Detect which cell encompasses the target text, then output its (X, Y) center coordinate. 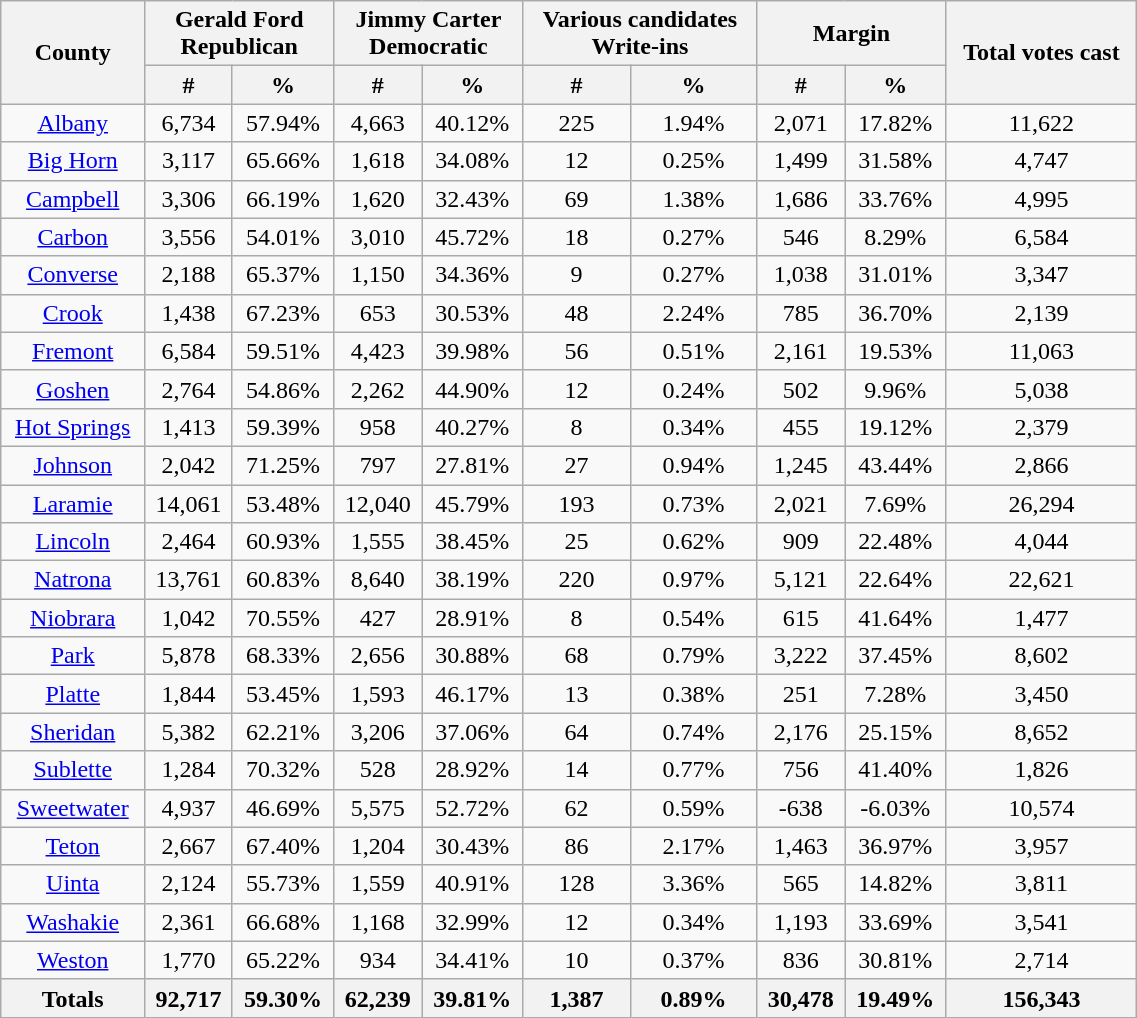
1,826 (1042, 770)
Goshen (73, 389)
Albany (73, 123)
0.59% (694, 808)
34.36% (472, 275)
66.68% (282, 922)
3,206 (378, 732)
41.64% (896, 618)
Crook (73, 313)
4,995 (1042, 199)
2,124 (189, 884)
38.19% (472, 580)
54.01% (282, 237)
33.69% (896, 922)
7.69% (896, 503)
69 (576, 199)
30.43% (472, 846)
36.70% (896, 313)
0.25% (694, 161)
2,464 (189, 542)
62 (576, 808)
Carbon (73, 237)
2,021 (801, 503)
34.41% (472, 960)
653 (378, 313)
62,239 (378, 998)
11,063 (1042, 351)
785 (801, 313)
40.12% (472, 123)
22.64% (896, 580)
12,040 (378, 503)
71.25% (282, 465)
14 (576, 770)
37.45% (896, 656)
2,667 (189, 846)
Sheridan (73, 732)
3,541 (1042, 922)
4,937 (189, 808)
5,382 (189, 732)
26,294 (1042, 503)
1,245 (801, 465)
4,423 (378, 351)
60.83% (282, 580)
1,477 (1042, 618)
2,656 (378, 656)
0.79% (694, 656)
3,957 (1042, 846)
7.28% (896, 694)
County (73, 52)
59.30% (282, 998)
10 (576, 960)
27.81% (472, 465)
11,622 (1042, 123)
67.23% (282, 313)
68 (576, 656)
36.97% (896, 846)
Uinta (73, 884)
Various candidatesWrite-ins (640, 34)
53.48% (282, 503)
756 (801, 770)
Totals (73, 998)
2,042 (189, 465)
0.38% (694, 694)
1,204 (378, 846)
4,747 (1042, 161)
Teton (73, 846)
25 (576, 542)
1,555 (378, 542)
0.54% (694, 618)
128 (576, 884)
Sweetwater (73, 808)
0.74% (694, 732)
1,168 (378, 922)
41.40% (896, 770)
2,764 (189, 389)
934 (378, 960)
3,117 (189, 161)
1,499 (801, 161)
14,061 (189, 503)
Washakie (73, 922)
48 (576, 313)
37.06% (472, 732)
Natrona (73, 580)
92,717 (189, 998)
67.40% (282, 846)
17.82% (896, 123)
1,593 (378, 694)
52.72% (472, 808)
Niobrara (73, 618)
8,602 (1042, 656)
46.69% (282, 808)
34.08% (472, 161)
19.53% (896, 351)
Park (73, 656)
0.89% (694, 998)
4,044 (1042, 542)
14.82% (896, 884)
45.79% (472, 503)
1,844 (189, 694)
Campbell (73, 199)
0.73% (694, 503)
19.49% (896, 998)
8.29% (896, 237)
1,618 (378, 161)
3,222 (801, 656)
38.45% (472, 542)
5,575 (378, 808)
57.94% (282, 123)
Sublette (73, 770)
Big Horn (73, 161)
958 (378, 427)
3.36% (694, 884)
55.73% (282, 884)
8,640 (378, 580)
64 (576, 732)
836 (801, 960)
86 (576, 846)
62.21% (282, 732)
43.44% (896, 465)
10,574 (1042, 808)
2,176 (801, 732)
1.94% (694, 123)
13 (576, 694)
33.76% (896, 199)
1,686 (801, 199)
32.43% (472, 199)
13,761 (189, 580)
30,478 (801, 998)
Margin (852, 34)
30.53% (472, 313)
54.86% (282, 389)
31.01% (896, 275)
70.55% (282, 618)
2,714 (1042, 960)
156,343 (1042, 998)
546 (801, 237)
2,361 (189, 922)
40.27% (472, 427)
220 (576, 580)
2,866 (1042, 465)
9 (576, 275)
5,121 (801, 580)
0.37% (694, 960)
70.32% (282, 770)
39.98% (472, 351)
0.94% (694, 465)
9.96% (896, 389)
Total votes cast (1042, 52)
0.97% (694, 580)
45.72% (472, 237)
59.51% (282, 351)
Laramie (73, 503)
1,193 (801, 922)
0.51% (694, 351)
1,387 (576, 998)
0.24% (694, 389)
68.33% (282, 656)
Converse (73, 275)
1,620 (378, 199)
1,770 (189, 960)
65.37% (282, 275)
Gerald FordRepublican (240, 34)
27 (576, 465)
2,379 (1042, 427)
251 (801, 694)
30.88% (472, 656)
3,811 (1042, 884)
46.17% (472, 694)
6,734 (189, 123)
1,150 (378, 275)
2,071 (801, 123)
1,438 (189, 313)
32.99% (472, 922)
Weston (73, 960)
3,010 (378, 237)
2,188 (189, 275)
28.92% (472, 770)
18 (576, 237)
Fremont (73, 351)
565 (801, 884)
2,161 (801, 351)
1,042 (189, 618)
Lincoln (73, 542)
2.17% (694, 846)
22,621 (1042, 580)
53.45% (282, 694)
2.24% (694, 313)
5,038 (1042, 389)
797 (378, 465)
40.91% (472, 884)
Platte (73, 694)
31.58% (896, 161)
Hot Springs (73, 427)
Johnson (73, 465)
455 (801, 427)
44.90% (472, 389)
193 (576, 503)
4,663 (378, 123)
65.22% (282, 960)
59.39% (282, 427)
19.12% (896, 427)
39.81% (472, 998)
22.48% (896, 542)
1,284 (189, 770)
56 (576, 351)
909 (801, 542)
3,450 (1042, 694)
1,413 (189, 427)
-6.03% (896, 808)
1,463 (801, 846)
0.77% (694, 770)
3,556 (189, 237)
28.91% (472, 618)
3,306 (189, 199)
Jimmy Carter Democratic (428, 34)
65.66% (282, 161)
30.81% (896, 960)
8,652 (1042, 732)
25.15% (896, 732)
60.93% (282, 542)
-638 (801, 808)
427 (378, 618)
2,262 (378, 389)
1,038 (801, 275)
5,878 (189, 656)
1,559 (378, 884)
2,139 (1042, 313)
502 (801, 389)
615 (801, 618)
225 (576, 123)
0.62% (694, 542)
3,347 (1042, 275)
1.38% (694, 199)
528 (378, 770)
66.19% (282, 199)
